Detect which cell encompasses the target text, then output its [x, y] center coordinate. 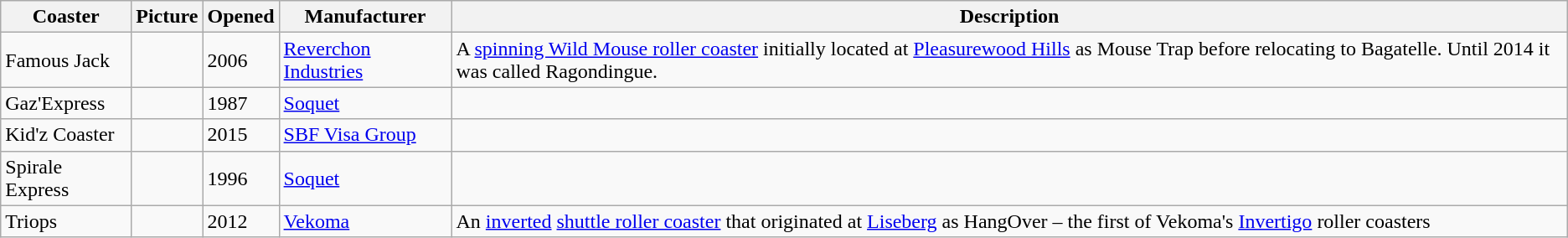
Picture [168, 17]
2012 [241, 221]
Spirale Express [66, 178]
1996 [241, 178]
Triops [66, 221]
Manufacturer [365, 17]
Opened [241, 17]
Famous Jack [66, 60]
2015 [241, 135]
Vekoma [365, 221]
2006 [241, 60]
Gaz'Express [66, 103]
Coaster [66, 17]
An inverted shuttle roller coaster that originated at Liseberg as HangOver – the first of Vekoma's Invertigo roller coasters [1009, 221]
1987 [241, 103]
Reverchon Industries [365, 60]
Description [1009, 17]
Kid'z Coaster [66, 135]
SBF Visa Group [365, 135]
